Capture the cell that displays the provided text and extract its (X, Y) central coordinate. 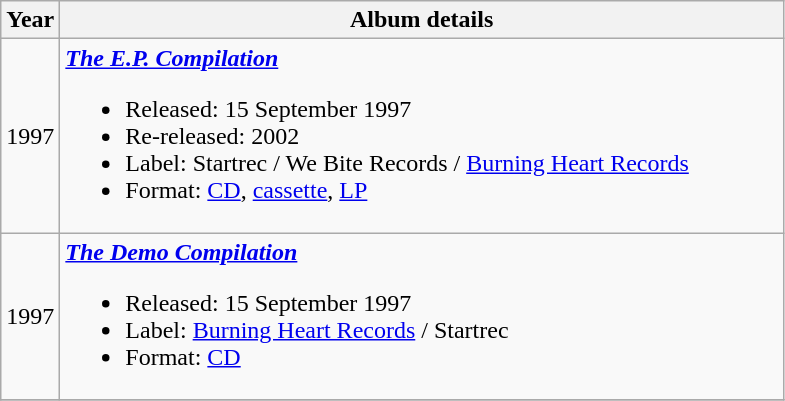
The E.P. CompilationReleased: 15 September 1997Re-released: 2002Label: Startrec / We Bite Records / Burning Heart RecordsFormat: CD, cassette, LP (422, 136)
Year (30, 20)
The Demo CompilationReleased: 15 September 1997Label: Burning Heart Records / StartrecFormat: CD (422, 316)
Album details (422, 20)
